Extract the [X, Y] coordinate from the center of the cell holding the provided text.  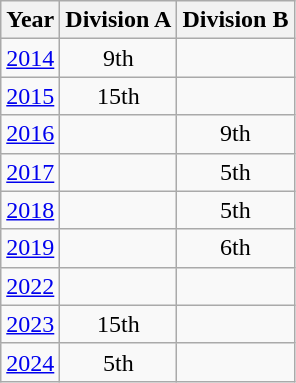
2024 [30, 362]
Division A [118, 20]
2019 [30, 248]
2023 [30, 324]
6th [236, 248]
2014 [30, 58]
2015 [30, 96]
2022 [30, 286]
Division B [236, 20]
2016 [30, 134]
2017 [30, 172]
2018 [30, 210]
Year [30, 20]
